Locate the cell with the specified text and output its (x, y) center coordinate. 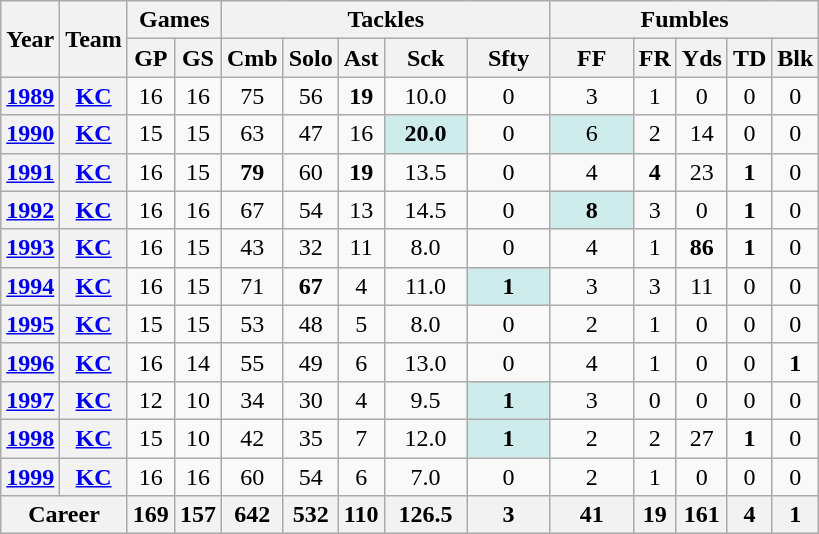
Fumbles (684, 20)
20.0 (426, 134)
Sck (426, 58)
75 (252, 96)
11.0 (426, 286)
79 (252, 172)
7 (361, 438)
1990 (30, 134)
48 (310, 324)
GS (198, 58)
35 (310, 438)
642 (252, 515)
1998 (30, 438)
1992 (30, 210)
157 (198, 515)
Ast (361, 58)
53 (252, 324)
Solo (310, 58)
1994 (30, 286)
13.0 (426, 362)
GP (150, 58)
1995 (30, 324)
FR (654, 58)
42 (252, 438)
1993 (30, 248)
5 (361, 324)
47 (310, 134)
63 (252, 134)
161 (702, 515)
FF (592, 58)
1999 (30, 477)
32 (310, 248)
Games (174, 20)
34 (252, 400)
30 (310, 400)
13.5 (426, 172)
169 (150, 515)
56 (310, 96)
55 (252, 362)
43 (252, 248)
8 (592, 210)
86 (702, 248)
1997 (30, 400)
Career (64, 515)
9.5 (426, 400)
23 (702, 172)
14.5 (426, 210)
Cmb (252, 58)
1989 (30, 96)
Blk (796, 58)
12.0 (426, 438)
Team (94, 39)
126.5 (426, 515)
7.0 (426, 477)
49 (310, 362)
1991 (30, 172)
Year (30, 39)
TD (749, 58)
Yds (702, 58)
Tackles (386, 20)
41 (592, 515)
532 (310, 515)
71 (252, 286)
110 (361, 515)
10.0 (426, 96)
1996 (30, 362)
12 (150, 400)
27 (702, 438)
13 (361, 210)
Sfty (508, 58)
